Pinpoint the cell where the given text exists, returning its (X, Y) midpoint coordinate. 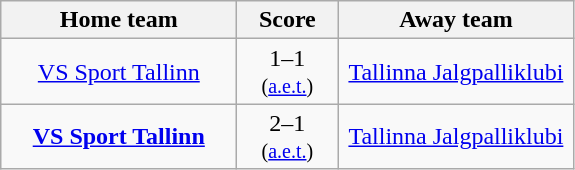
Score (288, 20)
Home team (119, 20)
2–1(a.e.t.) (288, 136)
Away team (456, 20)
1–1(a.e.t.) (288, 72)
